For the text-containing cell, return its midpoint in [x, y] coordinate format. 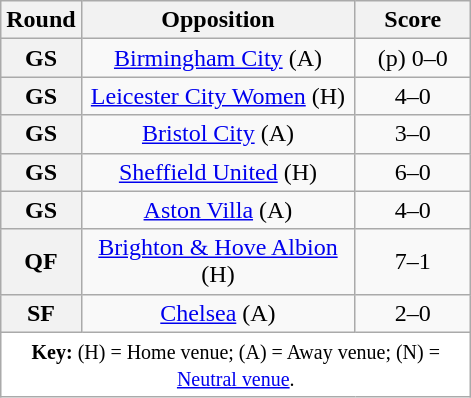
Key: (H) = Home venue; (A) = Away venue; (N) = Neutral venue. [236, 364]
QF [41, 262]
Leicester City Women (H) [218, 96]
Score [413, 20]
Sheffield United (H) [218, 172]
Chelsea (A) [218, 313]
6–0 [413, 172]
(p) 0–0 [413, 58]
Opposition [218, 20]
Aston Villa (A) [218, 210]
7–1 [413, 262]
SF [41, 313]
Bristol City (A) [218, 134]
Brighton & Hove Albion (H) [218, 262]
2–0 [413, 313]
3–0 [413, 134]
Round [41, 20]
Birmingham City (A) [218, 58]
